Detect which cell encompasses the target text, then output its (x, y) center coordinate. 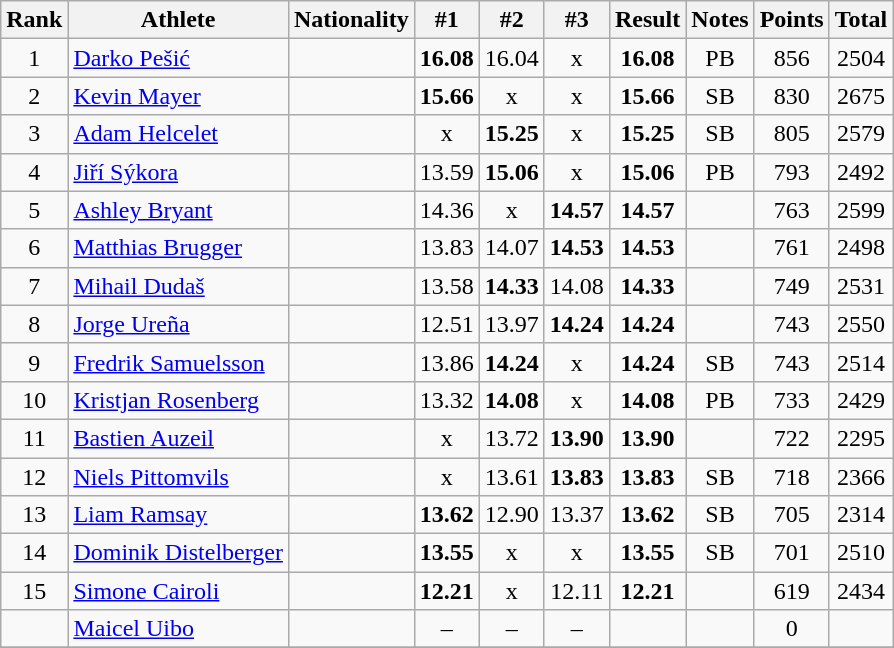
2510 (861, 553)
856 (792, 58)
9 (34, 362)
Matthias Brugger (178, 248)
2366 (861, 477)
2504 (861, 58)
#2 (512, 20)
12.11 (576, 591)
2550 (861, 324)
0 (792, 629)
830 (792, 96)
13.97 (512, 324)
Kristjan Rosenberg (178, 400)
13.61 (512, 477)
733 (792, 400)
Athlete (178, 20)
Mihail Dudaš (178, 286)
Kevin Mayer (178, 96)
4 (34, 172)
Nationality (351, 20)
3 (34, 134)
805 (792, 134)
Maicel Uibo (178, 629)
14.07 (512, 248)
Fredrik Samuelsson (178, 362)
2295 (861, 438)
#1 (446, 20)
13.58 (446, 286)
Result (647, 20)
Notes (720, 20)
Adam Helcelet (178, 134)
2531 (861, 286)
Total (861, 20)
718 (792, 477)
763 (792, 210)
1 (34, 58)
619 (792, 591)
13.59 (446, 172)
13.86 (446, 362)
11 (34, 438)
10 (34, 400)
14.36 (446, 210)
749 (792, 286)
15 (34, 591)
8 (34, 324)
Darko Pešić (178, 58)
Jorge Ureña (178, 324)
Bastien Auzeil (178, 438)
16.04 (512, 58)
Niels Pittomvils (178, 477)
12.90 (512, 515)
6 (34, 248)
701 (792, 553)
2514 (861, 362)
705 (792, 515)
761 (792, 248)
13 (34, 515)
Ashley Bryant (178, 210)
2492 (861, 172)
12 (34, 477)
7 (34, 286)
2434 (861, 591)
2579 (861, 134)
Simone Cairoli (178, 591)
14 (34, 553)
2599 (861, 210)
2429 (861, 400)
793 (792, 172)
13.32 (446, 400)
Liam Ramsay (178, 515)
722 (792, 438)
13.37 (576, 515)
2675 (861, 96)
Points (792, 20)
5 (34, 210)
2314 (861, 515)
12.51 (446, 324)
Dominik Distelberger (178, 553)
#3 (576, 20)
2 (34, 96)
13.72 (512, 438)
Jiří Sýkora (178, 172)
Rank (34, 20)
2498 (861, 248)
